For the text-containing cell, return its midpoint in [X, Y] coordinate format. 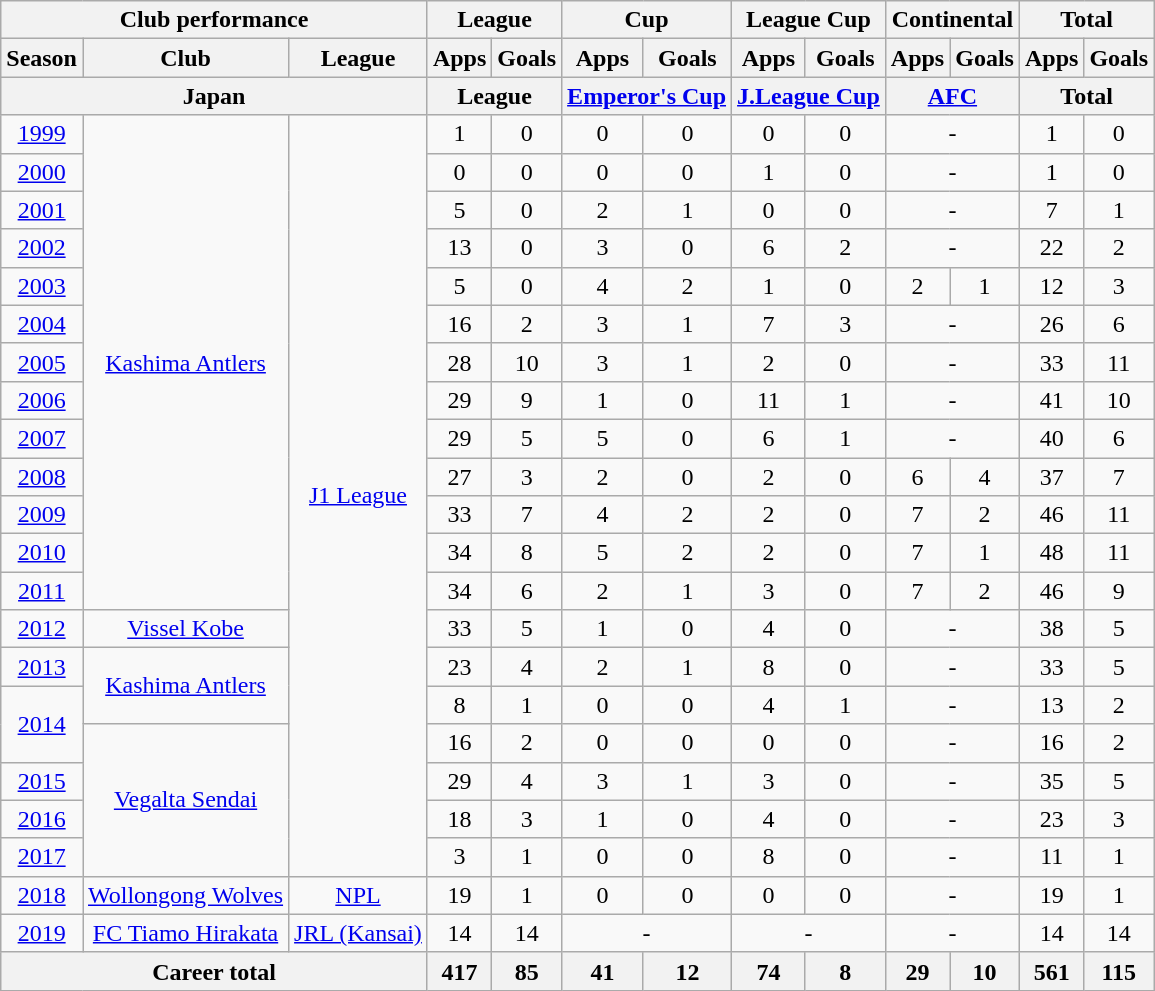
JRL (Kansai) [358, 933]
2016 [42, 819]
1999 [42, 134]
Vissel Kobe [185, 629]
AFC [952, 96]
2008 [42, 477]
Season [42, 58]
NPL [358, 895]
Club [185, 58]
2019 [42, 933]
85 [527, 971]
2000 [42, 172]
74 [769, 971]
2018 [42, 895]
38 [1051, 629]
2017 [42, 857]
2004 [42, 324]
Emperor's Cup [647, 96]
18 [459, 819]
2007 [42, 438]
J1 League [358, 496]
28 [459, 362]
561 [1051, 971]
Continental [952, 20]
2009 [42, 515]
Vegalta Sendai [185, 800]
2002 [42, 248]
2001 [42, 210]
Wollongong Wolves [185, 895]
J.League Cup [809, 96]
Club performance [214, 20]
2010 [42, 553]
2015 [42, 781]
2012 [42, 629]
40 [1051, 438]
35 [1051, 781]
League Cup [809, 20]
Career total [214, 971]
26 [1051, 324]
2014 [42, 724]
37 [1051, 477]
417 [459, 971]
27 [459, 477]
2013 [42, 667]
FC Tiamo Hirakata [185, 933]
Cup [647, 20]
2011 [42, 591]
2005 [42, 362]
2003 [42, 286]
115 [1119, 971]
48 [1051, 553]
Japan [214, 96]
2006 [42, 400]
22 [1051, 248]
